Return the (x, y) coordinate for the center point of the cell that contains the specified text.  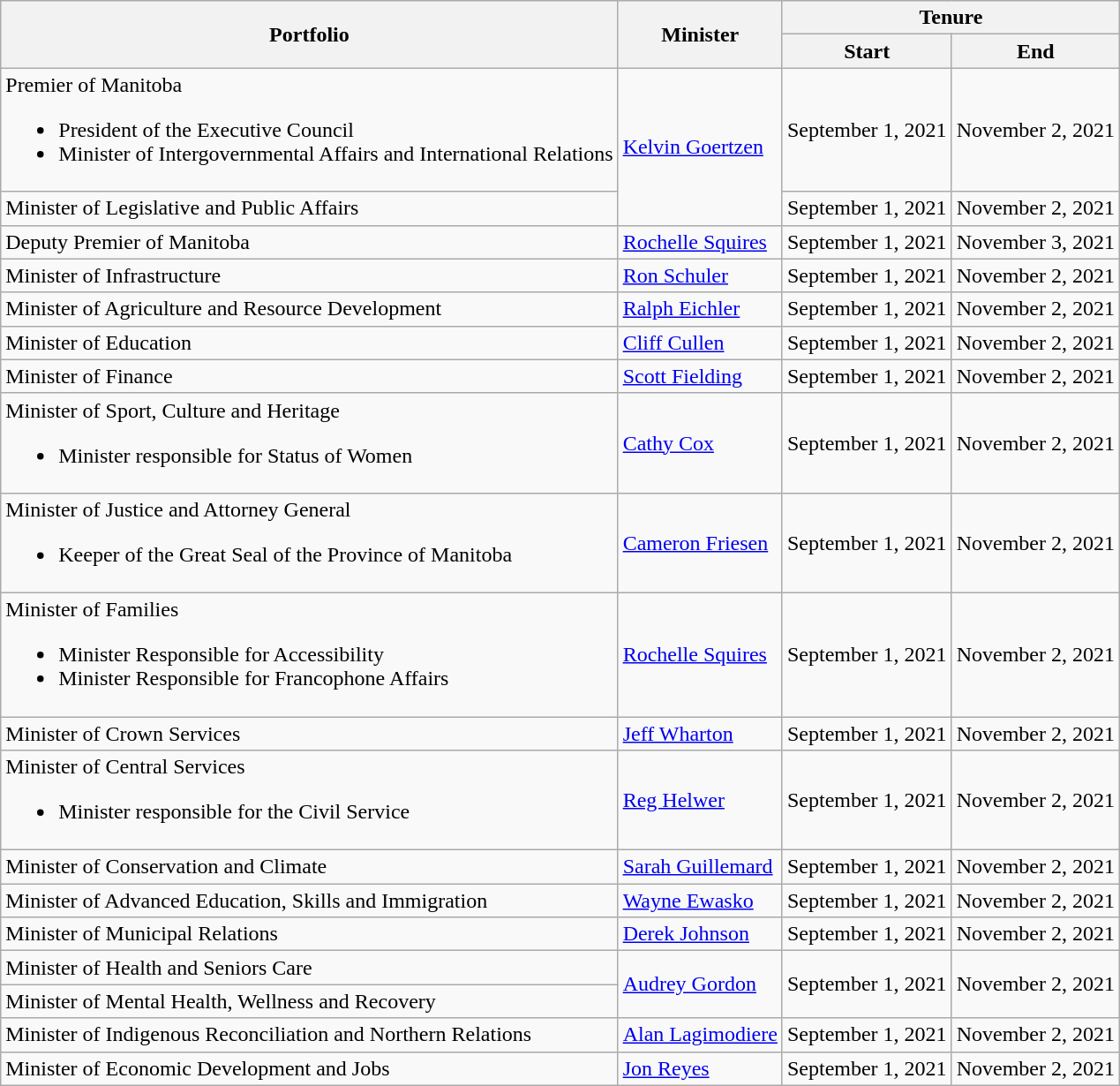
Premier of ManitobaPresident of the Executive CouncilMinister of Intergovernmental Affairs and International Relations (309, 130)
Minister of Municipal Relations (309, 934)
Derek Johnson (700, 934)
Jeff Wharton (700, 734)
End (1035, 51)
Cathy Cox (700, 443)
Wayne Ewasko (700, 901)
Sarah Guillemard (700, 867)
Cameron Friesen (700, 542)
November 3, 2021 (1035, 242)
Minister of Health and Seniors Care (309, 968)
Reg Helwer (700, 800)
Minister of Indigenous Reconciliation and Northern Relations (309, 1035)
Minister of Advanced Education, Skills and Immigration (309, 901)
Minister of Central ServicesMinister responsible for the Civil Service (309, 800)
Ralph Eichler (700, 309)
Ron Schuler (700, 275)
Kelvin Goertzen (700, 147)
Start (867, 51)
Jon Reyes (700, 1068)
Minister of Justice and Attorney GeneralKeeper of the Great Seal of the Province of Manitoba (309, 542)
Minister (700, 34)
Minister of Economic Development and Jobs (309, 1068)
Audrey Gordon (700, 984)
Alan Lagimodiere (700, 1035)
Minister of Infrastructure (309, 275)
Deputy Premier of Manitoba (309, 242)
Minister of FamiliesMinister Responsible for AccessibilityMinister Responsible for Francophone Affairs (309, 654)
Tenure (951, 18)
Minister of Education (309, 343)
Minister of Sport, Culture and HeritageMinister responsible for Status of Women (309, 443)
Minister of Conservation and Climate (309, 867)
Portfolio (309, 34)
Scott Fielding (700, 376)
Minister of Legislative and Public Affairs (309, 208)
Minister of Agriculture and Resource Development (309, 309)
Minister of Mental Health, Wellness and Recovery (309, 1001)
Minister of Crown Services (309, 734)
Minister of Finance (309, 376)
Cliff Cullen (700, 343)
